Search for the cell housing the specified text and yield its (x, y) center coordinate. 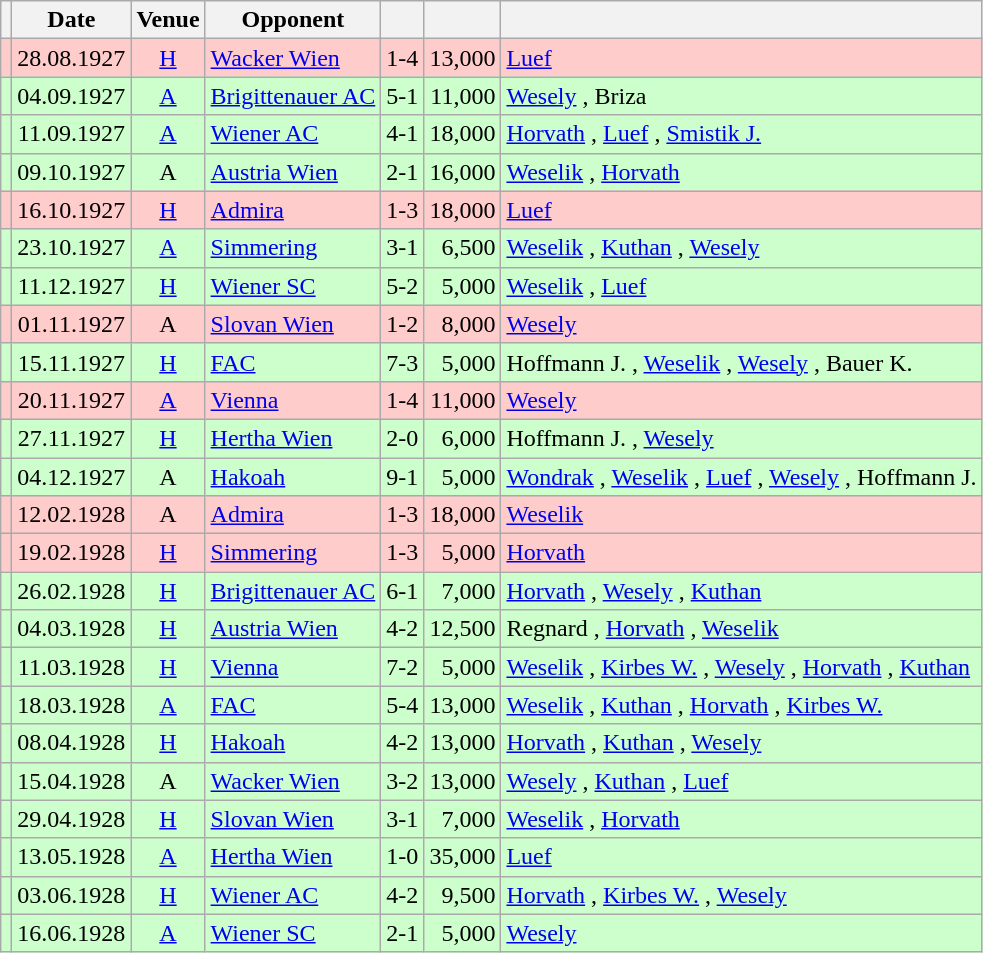
28.08.1927 (72, 58)
11.12.1927 (72, 286)
11.09.1927 (72, 134)
16.06.1928 (72, 933)
03.06.1928 (72, 895)
Horvath , Wesely , Kuthan (742, 591)
Hoffmann J. , Wesely (742, 438)
Horvath , Luef , Smistik J. (742, 134)
5-2 (402, 286)
18.03.1928 (72, 705)
04.12.1927 (72, 477)
16,000 (462, 172)
9-1 (402, 477)
Date (72, 20)
Wesely , Kuthan , Luef (742, 781)
Weselik , Kuthan , Wesely (742, 248)
16.10.1927 (72, 210)
Opponent (293, 20)
29.04.1928 (72, 819)
2-0 (402, 438)
27.11.1927 (72, 438)
15.04.1928 (72, 781)
20.11.1927 (72, 400)
Weselik , Kirbes W. , Wesely , Horvath , Kuthan (742, 667)
08.04.1928 (72, 743)
Regnard , Horvath , Weselik (742, 629)
Hoffmann J. , Weselik , Wesely , Bauer K. (742, 362)
26.02.1928 (72, 591)
Wesely , Briza (742, 96)
Wondrak , Weselik , Luef , Wesely , Hoffmann J. (742, 477)
7-2 (402, 667)
Weselik (742, 515)
9,500 (462, 895)
Weselik , Luef (742, 286)
04.09.1927 (72, 96)
4-1 (402, 134)
11.03.1928 (72, 667)
3-2 (402, 781)
12.02.1928 (72, 515)
15.11.1927 (72, 362)
7-3 (402, 362)
Venue (168, 20)
5-4 (402, 705)
1-0 (402, 857)
Horvath (742, 553)
6,500 (462, 248)
5-1 (402, 96)
09.10.1927 (72, 172)
Horvath , Kuthan , Wesely (742, 743)
13.05.1928 (72, 857)
35,000 (462, 857)
1-2 (402, 324)
6,000 (462, 438)
12,500 (462, 629)
04.03.1928 (72, 629)
8,000 (462, 324)
Horvath , Kirbes W. , Wesely (742, 895)
6-1 (402, 591)
01.11.1927 (72, 324)
19.02.1928 (72, 553)
23.10.1927 (72, 248)
Weselik , Kuthan , Horvath , Kirbes W. (742, 705)
